Provide the (x, y) coordinate of the cell's center where the given text is located.  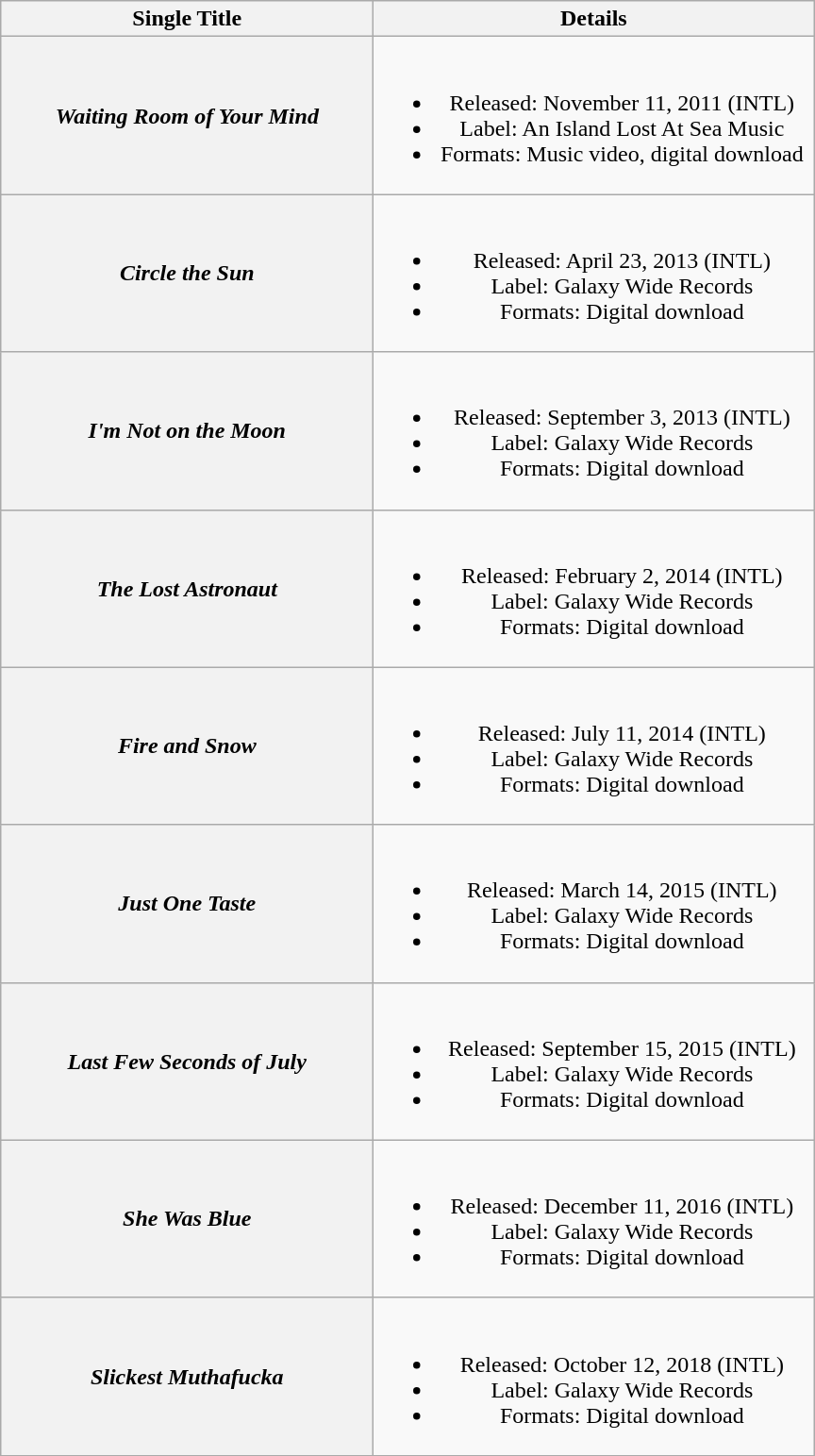
Released: February 2, 2014 (INTL)Label: Galaxy Wide RecordsFormats: Digital download (594, 589)
Released: October 12, 2018 (INTL)Label: Galaxy Wide RecordsFormats: Digital download (594, 1376)
Released: April 23, 2013 (INTL)Label: Galaxy Wide RecordsFormats: Digital download (594, 274)
Released: September 15, 2015 (INTL)Label: Galaxy Wide RecordsFormats: Digital download (594, 1061)
The Lost Astronaut (187, 589)
Released: July 11, 2014 (INTL)Label: Galaxy Wide RecordsFormats: Digital download (594, 745)
Details (594, 19)
Slickest Muthafucka (187, 1376)
Fire and Snow (187, 745)
Single Title (187, 19)
Circle the Sun (187, 274)
Released: December 11, 2016 (INTL)Label: Galaxy Wide RecordsFormats: Digital download (594, 1219)
Last Few Seconds of July (187, 1061)
I'm Not on the Moon (187, 430)
Released: September 3, 2013 (INTL)Label: Galaxy Wide RecordsFormats: Digital download (594, 430)
Released: March 14, 2015 (INTL)Label: Galaxy Wide RecordsFormats: Digital download (594, 904)
Waiting Room of Your Mind (187, 115)
Released: November 11, 2011 (INTL)Label: An Island Lost At Sea MusicFormats: Music video, digital download (594, 115)
She Was Blue (187, 1219)
Just One Taste (187, 904)
